Find where the given text appears and provide that cell's center as (X, Y) coordinate. 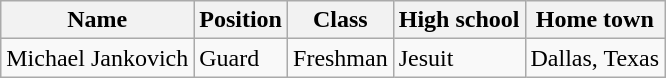
Home town (595, 20)
Guard (241, 58)
High school (459, 20)
Freshman (341, 58)
Class (341, 20)
Name (98, 20)
Michael Jankovich (98, 58)
Dallas, Texas (595, 58)
Jesuit (459, 58)
Position (241, 20)
